Return the (X, Y) coordinate for the center point of the cell that contains the specified text.  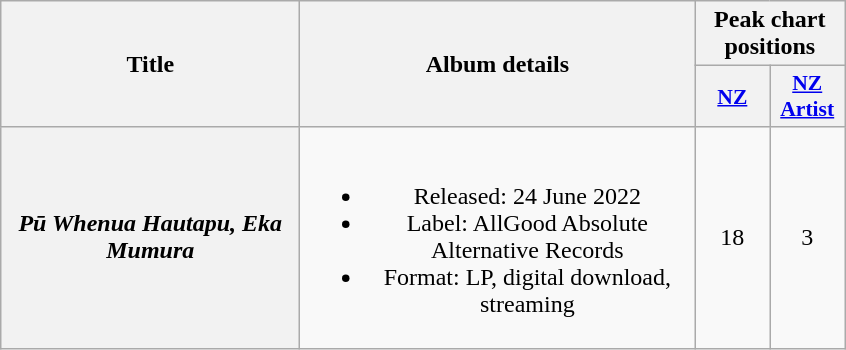
18 (732, 238)
NZ (732, 96)
Pū Whenua Hautapu, Eka Mumura (150, 238)
3 (808, 238)
Peak chart positions (770, 34)
NZArtist (808, 96)
Album details (498, 64)
Title (150, 64)
Released: 24 June 2022Label: AllGood Absolute Alternative RecordsFormat: LP, digital download, streaming (498, 238)
